Detect which cell encompasses the target text, then output its [X, Y] center coordinate. 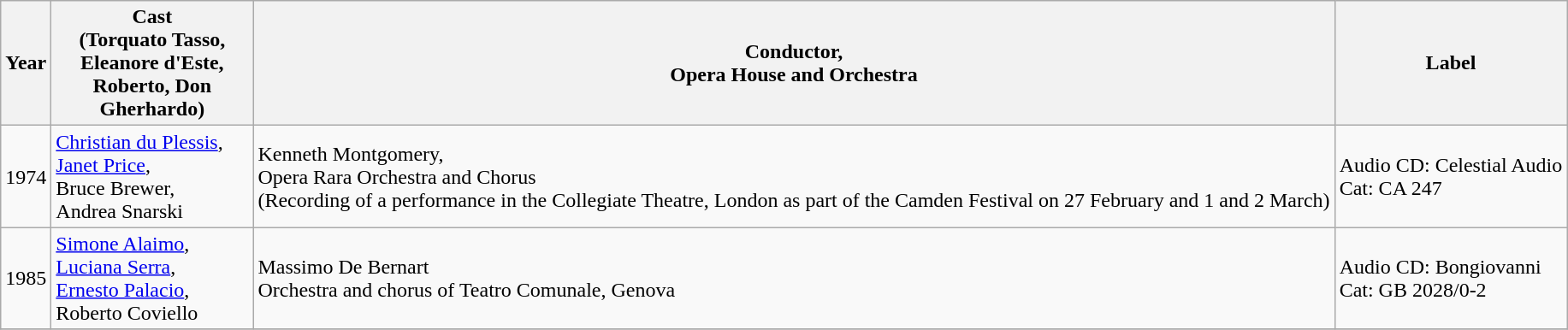
Massimo De BernartOrchestra and chorus of Teatro Comunale, Genova [794, 279]
Simone Alaimo,Luciana Serra,Ernesto Palacio,Roberto Coviello [152, 279]
Cast (Torquato Tasso, Eleanore d'Este, Roberto, Don Gherhardo) [152, 63]
Conductor,Opera House and Orchestra [794, 63]
Audio CD: BongiovanniCat: GB 2028/0-2 [1451, 279]
Year [26, 63]
1974 [26, 176]
Christian du Plessis,Janet Price,Bruce Brewer,Andrea Snarski [152, 176]
Label [1451, 63]
Audio CD: Celestial AudioCat: CA 247 [1451, 176]
1985 [26, 279]
